From the cell containing the given text, extract its center point as (X, Y) coordinate. 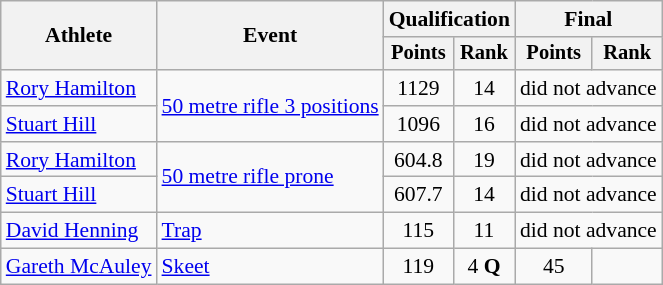
David Henning (79, 231)
Athlete (79, 36)
45 (554, 267)
Final (588, 19)
604.8 (418, 160)
Skeet (270, 267)
115 (418, 231)
50 metre rifle prone (270, 178)
607.7 (418, 195)
Qualification (450, 19)
19 (484, 160)
4 Q (484, 267)
50 metre rifle 3 positions (270, 106)
16 (484, 124)
Gareth McAuley (79, 267)
1096 (418, 124)
Trap (270, 231)
1129 (418, 88)
119 (418, 267)
Event (270, 36)
11 (484, 231)
